Provide the [x, y] coordinate of the cell's center where the given text is located.  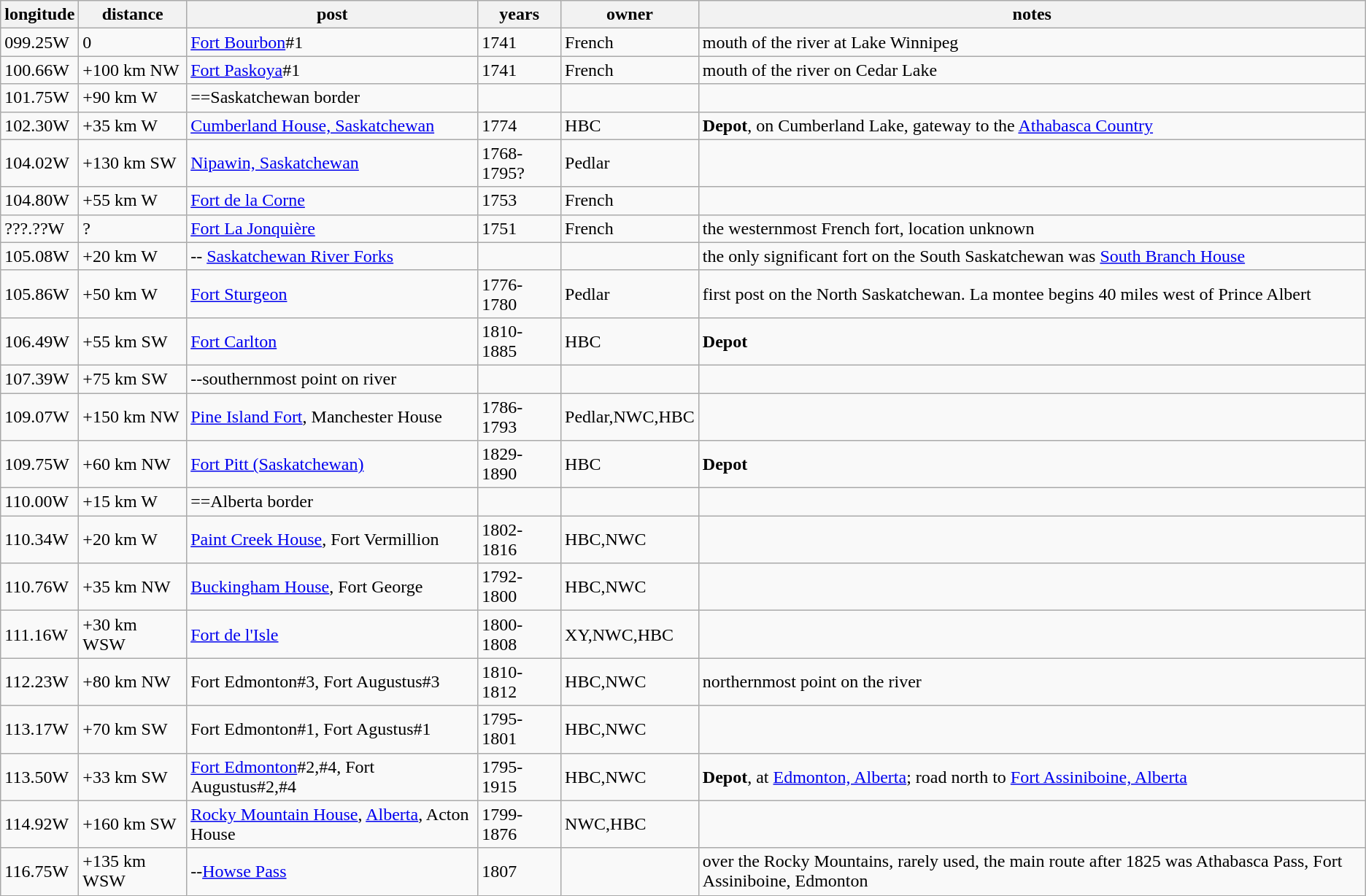
Fort Paskoya#1 [333, 70]
+60 km NW [133, 464]
105.08W [39, 256]
109.07W [39, 416]
116.75W [39, 871]
100.66W [39, 70]
Fort Sturgeon [333, 293]
104.02W [39, 163]
distance [133, 15]
XY,NWC,HBC [630, 635]
the westernmost French fort, location unknown [1032, 228]
--Howse Pass [333, 871]
1800-1808 [520, 635]
Nipawin, Saskatchewan [333, 163]
111.16W [39, 635]
owner [630, 15]
Fort de l'Isle [333, 635]
Fort Bourbon#1 [333, 42]
1810-1812 [520, 681]
1753 [520, 201]
+135 km WSW [133, 871]
Paint Creek House, Fort Vermillion [333, 540]
+55 km W [133, 201]
+33 km SW [133, 776]
1768-1795? [520, 163]
+55 km SW [133, 341]
over the Rocky Mountains, rarely used, the main route after 1825 was Athabasca Pass, Fort Assiniboine, Edmonton [1032, 871]
first post on the North Saskatchewan. La montee begins 40 miles west of Prince Albert [1032, 293]
mouth of the river at Lake Winnipeg [1032, 42]
104.80W [39, 201]
mouth of the river on Cedar Lake [1032, 70]
1829-1890 [520, 464]
+50 km W [133, 293]
+130 km SW [133, 163]
post [333, 15]
105.86W [39, 293]
the only significant fort on the South Saskatchewan was South Branch House [1032, 256]
???.??W [39, 228]
Rocky Mountain House, Alberta, Acton House [333, 824]
-- Saskatchewan River Forks [333, 256]
NWC,HBC [630, 824]
Buckingham House, Fort George [333, 587]
+70 km SW [133, 730]
1795-1801 [520, 730]
Fort Edmonton#1, Fort Agustus#1 [333, 730]
--southernmost point on river [333, 379]
longitude [39, 15]
1802-1816 [520, 540]
Fort La Jonquière [333, 228]
+100 km NW [133, 70]
+150 km NW [133, 416]
101.75W [39, 98]
Fort Edmonton#2,#4, Fort Augustus#2,#4 [333, 776]
1799-1876 [520, 824]
+15 km W [133, 502]
+80 km NW [133, 681]
Fort Edmonton#3, Fort Augustus#3 [333, 681]
+30 km WSW [133, 635]
notes [1032, 15]
1807 [520, 871]
102.30W [39, 125]
110.76W [39, 587]
110.34W [39, 540]
Cumberland House, Saskatchewan [333, 125]
110.00W [39, 502]
Depot, at Edmonton, Alberta; road north to Fort Assiniboine, Alberta [1032, 776]
114.92W [39, 824]
1751 [520, 228]
==Alberta border [333, 502]
Depot, on Cumberland Lake, gateway to the Athabasca Country [1032, 125]
113.50W [39, 776]
+90 km W [133, 98]
? [133, 228]
112.23W [39, 681]
+35 km NW [133, 587]
northernmost point on the river [1032, 681]
Fort Carlton [333, 341]
Pedlar,NWC,HBC [630, 416]
years [520, 15]
1776-1780 [520, 293]
099.25W [39, 42]
Fort Pitt (Saskatchewan) [333, 464]
0 [133, 42]
107.39W [39, 379]
1786-1793 [520, 416]
==Saskatchewan border [333, 98]
109.75W [39, 464]
106.49W [39, 341]
+75 km SW [133, 379]
Pine Island Fort, Manchester House [333, 416]
+160 km SW [133, 824]
Fort de la Corne [333, 201]
+35 km W [133, 125]
1795-1915 [520, 776]
1792-1800 [520, 587]
113.17W [39, 730]
1810-1885 [520, 341]
1774 [520, 125]
